For the text-containing cell, return its midpoint in [X, Y] coordinate format. 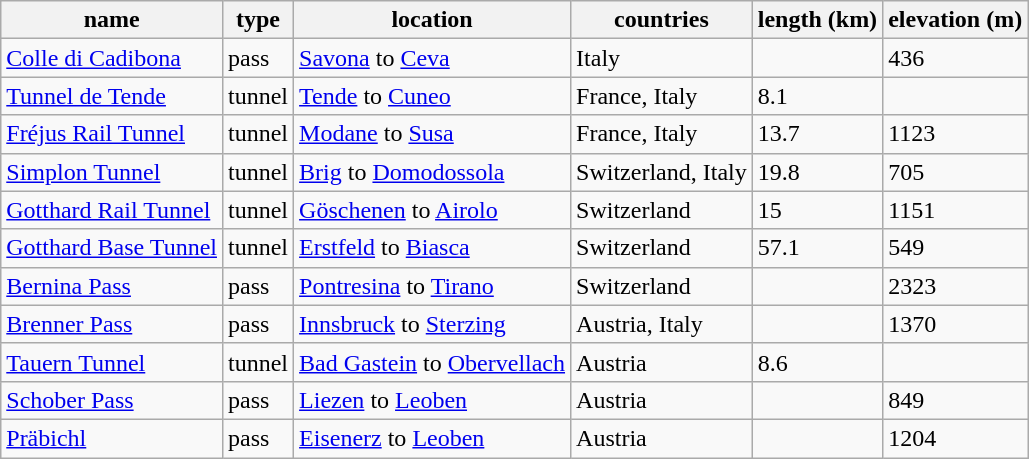
436 [956, 58]
Switzerland, Italy [662, 172]
Schober Pass [112, 400]
Italy [662, 58]
length (km) [817, 20]
Colle di Cadibona [112, 58]
location [432, 20]
Pontresina to Tirano [432, 286]
2323 [956, 286]
Eisenerz to Leoben [432, 438]
Brig to Domodossola [432, 172]
849 [956, 400]
13.7 [817, 134]
Göschenen to Airolo [432, 210]
8.6 [817, 362]
type [258, 20]
705 [956, 172]
countries [662, 20]
57.1 [817, 248]
Savona to Ceva [432, 58]
Erstfeld to Biasca [432, 248]
1370 [956, 324]
Tauern Tunnel [112, 362]
Gotthard Base Tunnel [112, 248]
Bernina Pass [112, 286]
549 [956, 248]
19.8 [817, 172]
Innsbruck to Sterzing [432, 324]
Simplon Tunnel [112, 172]
Austria, Italy [662, 324]
Liezen to Leoben [432, 400]
15 [817, 210]
Tunnel de Tende [112, 96]
1151 [956, 210]
Gotthard Rail Tunnel [112, 210]
Fréjus Rail Tunnel [112, 134]
Modane to Susa [432, 134]
Präbichl [112, 438]
Bad Gastein to Obervellach [432, 362]
8.1 [817, 96]
name [112, 20]
Tende to Cuneo [432, 96]
elevation (m) [956, 20]
Brenner Pass [112, 324]
1204 [956, 438]
1123 [956, 134]
